Scan for the cell matching the given text and deliver its (X, Y) coordinate at center. 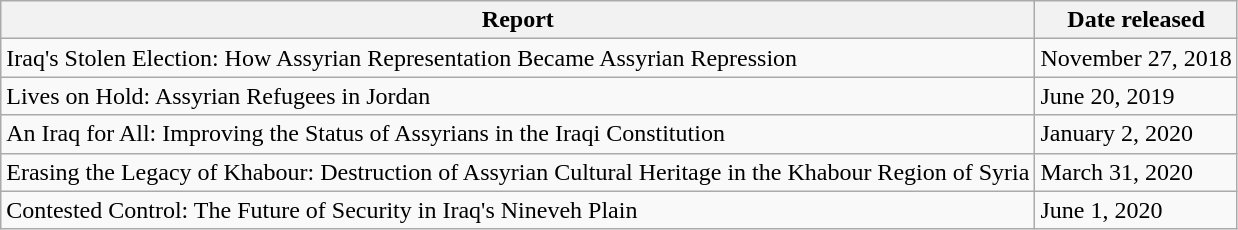
Lives on Hold: Assyrian Refugees in Jordan (518, 96)
Report (518, 20)
Erasing the Legacy of Khabour: Destruction of Assyrian Cultural Heritage in the Khabour Region of Syria (518, 172)
Iraq's Stolen Election: How Assyrian Representation Became Assyrian Repression (518, 58)
Contested Control: The Future of Security in Iraq's Nineveh Plain (518, 210)
June 1, 2020 (1136, 210)
Date released (1136, 20)
March 31, 2020 (1136, 172)
June 20, 2019 (1136, 96)
An Iraq for All: Improving the Status of Assyrians in the Iraqi Constitution (518, 134)
January 2, 2020 (1136, 134)
November 27, 2018 (1136, 58)
